Return [x, y] of the center of cell containing provided text 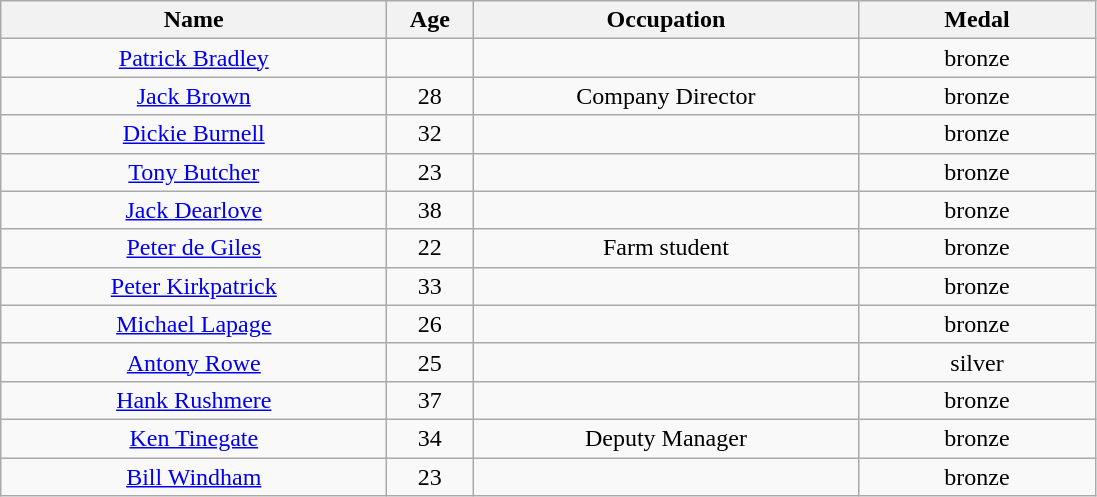
34 [430, 438]
Patrick Bradley [194, 58]
Michael Lapage [194, 324]
Bill Windham [194, 477]
Occupation [666, 20]
Antony Rowe [194, 362]
Age [430, 20]
Name [194, 20]
28 [430, 96]
Company Director [666, 96]
38 [430, 210]
Medal [977, 20]
Peter de Giles [194, 248]
Jack Dearlove [194, 210]
Hank Rushmere [194, 400]
32 [430, 134]
33 [430, 286]
Ken Tinegate [194, 438]
silver [977, 362]
Jack Brown [194, 96]
22 [430, 248]
37 [430, 400]
25 [430, 362]
Peter Kirkpatrick [194, 286]
26 [430, 324]
Deputy Manager [666, 438]
Dickie Burnell [194, 134]
Farm student [666, 248]
Tony Butcher [194, 172]
